Pinpoint the cell where the given text exists, returning its [X, Y] midpoint coordinate. 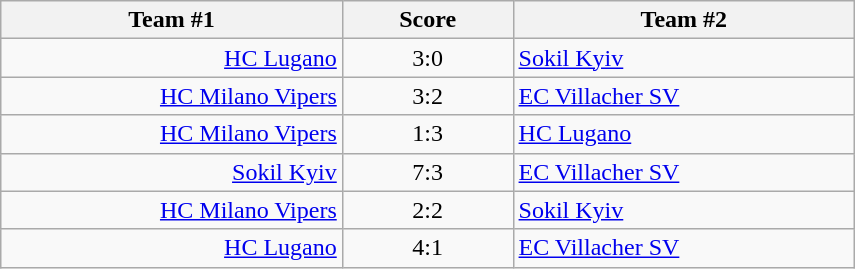
3:0 [428, 58]
2:2 [428, 210]
Team #2 [684, 20]
Score [428, 20]
3:2 [428, 96]
4:1 [428, 248]
7:3 [428, 172]
Team #1 [172, 20]
1:3 [428, 134]
